Scan for the cell matching the given text and deliver its (x, y) coordinate at center. 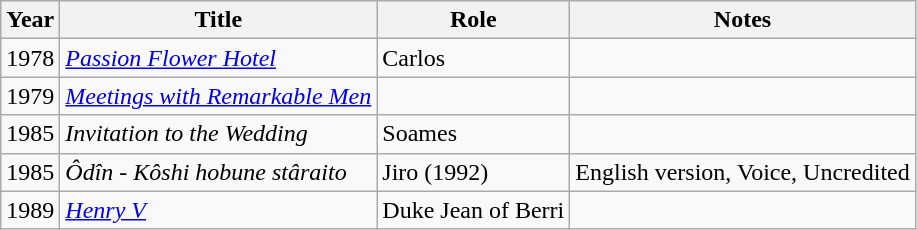
Notes (742, 20)
1989 (30, 210)
Ôdîn - Kôshi hobune stâraito (218, 172)
Role (474, 20)
Year (30, 20)
Jiro (1992) (474, 172)
Title (218, 20)
1979 (30, 96)
Soames (474, 134)
Henry V (218, 210)
Duke Jean of Berri (474, 210)
Meetings with Remarkable Men (218, 96)
Passion Flower Hotel (218, 58)
Carlos (474, 58)
1978 (30, 58)
English version, Voice, Uncredited (742, 172)
Invitation to the Wedding (218, 134)
